For the text-containing cell, return its midpoint in [x, y] coordinate format. 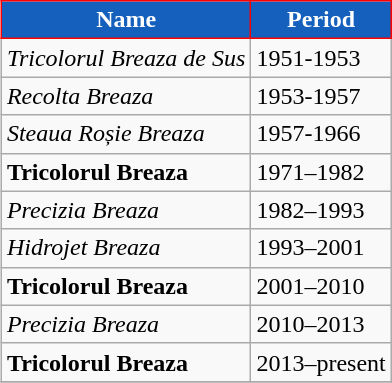
1957-1966 [321, 134]
1971–1982 [321, 172]
1982–1993 [321, 210]
2010–2013 [321, 324]
Period [321, 20]
Recolta Breaza [126, 96]
1993–2001 [321, 248]
2001–2010 [321, 286]
1951-1953 [321, 58]
2013–present [321, 362]
1953-1957 [321, 96]
Tricolorul Breaza de Sus [126, 58]
Name [126, 20]
Hidrojet Breaza [126, 248]
Steaua Roșie Breaza [126, 134]
